Output the [x, y] coordinate of the center of the cell containing the given text.  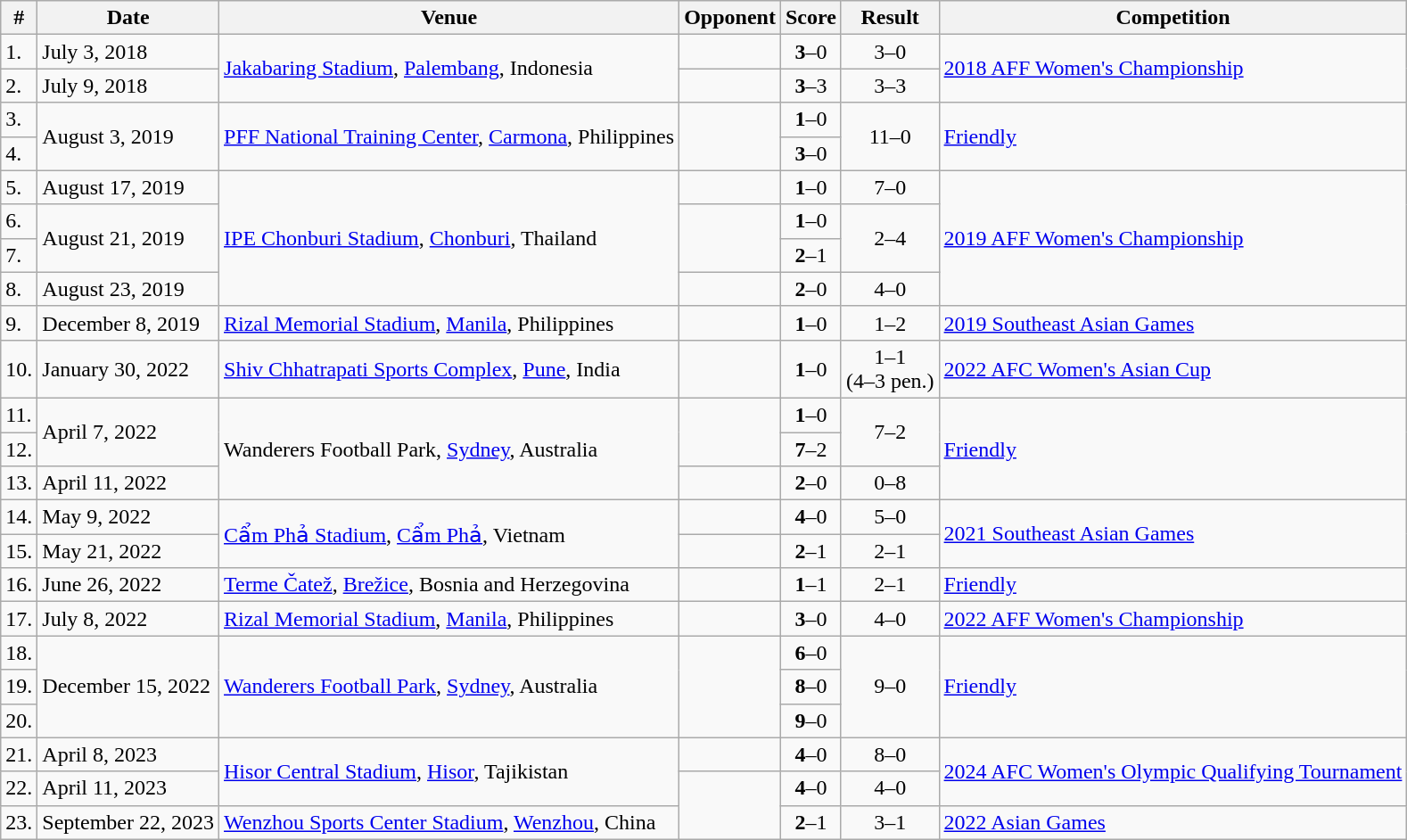
2019 AFF Women's Championship [1173, 238]
May 9, 2022 [128, 517]
August 23, 2019 [128, 289]
August 3, 2019 [128, 136]
4. [20, 153]
7–0 [890, 187]
19. [20, 687]
5–0 [890, 517]
Cẩm Phả Stadium, Cẩm Phả, Vietnam [449, 534]
13. [20, 483]
PFF National Training Center, Carmona, Philippines [449, 136]
20. [20, 721]
2022 AFF Women's Championship [1173, 619]
5. [20, 187]
September 22, 2023 [128, 822]
December 8, 2019 [128, 323]
Terme Čatež, Brežice, Bosnia and Herzegovina [449, 585]
15. [20, 551]
Venue [449, 18]
Jakabaring Stadium, Palembang, Indonesia [449, 69]
21. [20, 754]
July 3, 2018 [128, 52]
14. [20, 517]
August 17, 2019 [128, 187]
May 21, 2022 [128, 551]
April 11, 2022 [128, 483]
2. [20, 86]
December 15, 2022 [128, 687]
Result [890, 18]
2–4 [890, 238]
2024 AFC Women's Olympic Qualifying Tournament [1173, 771]
8. [20, 289]
Wenzhou Sports Center Stadium, Wenzhou, China [449, 822]
10. [20, 369]
IPE Chonburi Stadium, Chonburi, Thailand [449, 238]
6–0 [810, 653]
2022 Asian Games [1173, 822]
6. [20, 221]
April 7, 2022 [128, 432]
June 26, 2022 [128, 585]
Shiv Chhatrapati Sports Complex, Pune, India [449, 369]
22. [20, 788]
August 21, 2019 [128, 238]
1. [20, 52]
23. [20, 822]
3. [20, 119]
2019 Southeast Asian Games [1173, 323]
17. [20, 619]
Hisor Central Stadium, Hisor, Tajikistan [449, 771]
16. [20, 585]
2021 Southeast Asian Games [1173, 534]
Competition [1173, 18]
12. [20, 449]
7. [20, 255]
2018 AFF Women's Championship [1173, 69]
11–0 [890, 136]
April 8, 2023 [128, 754]
1–1(4–3 pen.) [890, 369]
11. [20, 415]
July 9, 2018 [128, 86]
3–1 [890, 822]
9. [20, 323]
0–8 [890, 483]
2022 AFC Women's Asian Cup [1173, 369]
1–2 [890, 323]
Opponent [730, 18]
January 30, 2022 [128, 369]
Date [128, 18]
18. [20, 653]
July 8, 2022 [128, 619]
# [20, 18]
1–1 [810, 585]
April 11, 2023 [128, 788]
Score [810, 18]
